Return the (X, Y) coordinate for the center point of the cell that contains the specified text.  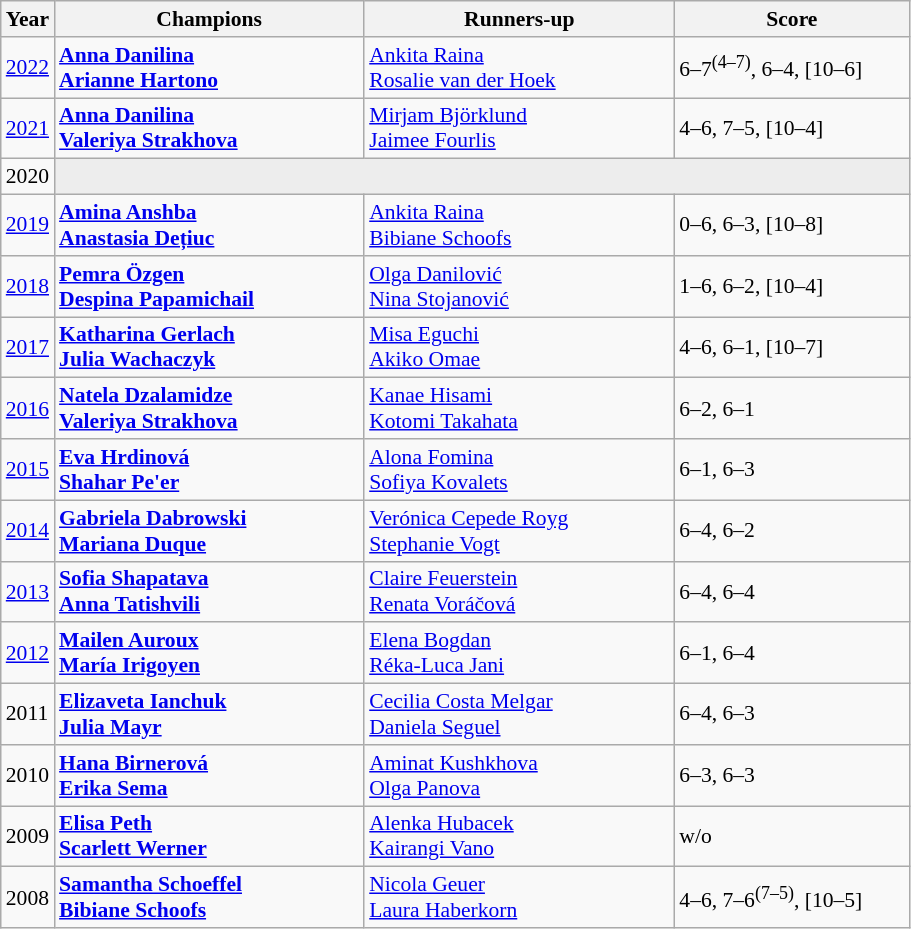
4–6, 6–1, [10–7] (792, 348)
2018 (28, 286)
6–4, 6–2 (792, 530)
Olga Danilović Nina Stojanović (519, 286)
Alona Fomina Sofiya Kovalets (519, 470)
2008 (28, 898)
Gabriela Dabrowski Mariana Duque (209, 530)
2015 (28, 470)
4–6, 7–6(7–5), [10–5] (792, 898)
Claire Feuerstein Renata Voráčová (519, 592)
2022 (28, 68)
2011 (28, 714)
Anna Danilina Arianne Hartono (209, 68)
Hana Birnerová Erika Sema (209, 776)
2019 (28, 226)
w/o (792, 836)
Champions (209, 19)
2016 (28, 408)
2013 (28, 592)
2012 (28, 654)
Score (792, 19)
Samantha Schoeffel Bibiane Schoofs (209, 898)
6–2, 6–1 (792, 408)
2014 (28, 530)
2009 (28, 836)
2010 (28, 776)
Sofia Shapatava Anna Tatishvili (209, 592)
1–6, 6–2, [10–4] (792, 286)
4–6, 7–5, [10–4] (792, 128)
Elizaveta Ianchuk Julia Mayr (209, 714)
6–4, 6–4 (792, 592)
Katharina Gerlach Julia Wachaczyk (209, 348)
Cecilia Costa Melgar Daniela Seguel (519, 714)
6–7(4–7), 6–4, [10–6] (792, 68)
0–6, 6–3, [10–8] (792, 226)
2021 (28, 128)
Amina Anshba Anastasia Dețiuc (209, 226)
6–4, 6–3 (792, 714)
Eva Hrdinová Shahar Pe'er (209, 470)
6–1, 6–3 (792, 470)
Ankita Raina Rosalie van der Hoek (519, 68)
Natela Dzalamidze Valeriya Strakhova (209, 408)
Year (28, 19)
Anna Danilina Valeriya Strakhova (209, 128)
Verónica Cepede Royg Stephanie Vogt (519, 530)
Aminat Kushkhova Olga Panova (519, 776)
Ankita Raina Bibiane Schoofs (519, 226)
6–1, 6–4 (792, 654)
Runners-up (519, 19)
Pemra Özgen Despina Papamichail (209, 286)
Mailen Auroux María Irigoyen (209, 654)
2020 (28, 177)
Mirjam Björklund Jaimee Fourlis (519, 128)
Misa Eguchi Akiko Omae (519, 348)
6–3, 6–3 (792, 776)
2017 (28, 348)
Elisa Peth Scarlett Werner (209, 836)
Nicola Geuer Laura Haberkorn (519, 898)
Kanae Hisami Kotomi Takahata (519, 408)
Elena Bogdan Réka-Luca Jani (519, 654)
Alenka Hubacek Kairangi Vano (519, 836)
